Pinpoint the cell where the given text exists, returning its (x, y) midpoint coordinate. 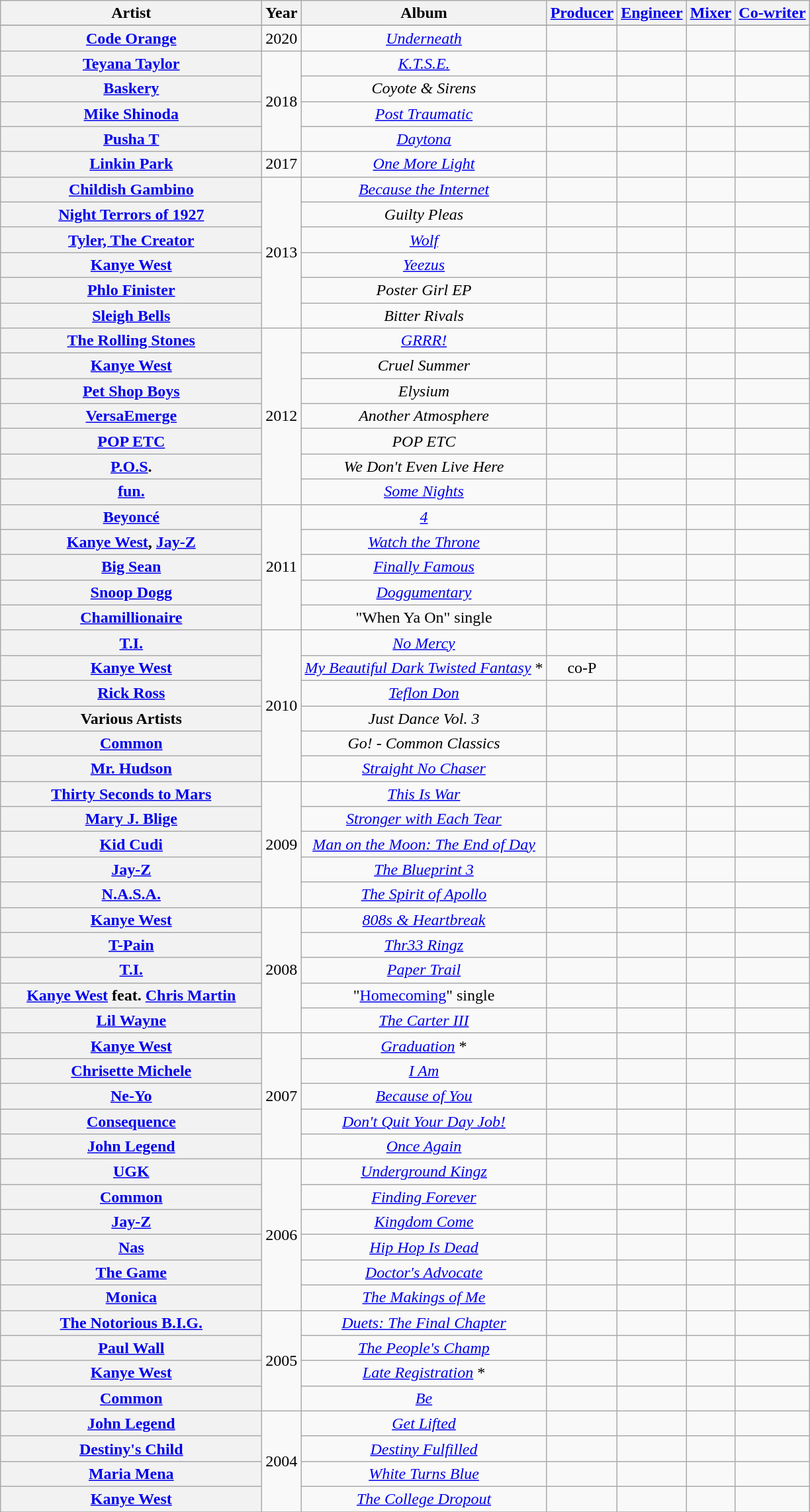
Paper Trail (424, 970)
Ne-Yo (131, 1096)
Daytona (424, 139)
The Notorious B.I.G. (131, 1323)
Chrisette Michele (131, 1071)
808s & Heartbreak (424, 920)
2012 (282, 416)
This Is War (424, 794)
Graduation * (424, 1045)
Late Registration * (424, 1373)
The Blueprint 3 (424, 869)
Co-writer (772, 13)
2018 (282, 101)
Poster Girl EP (424, 290)
Finally Famous (424, 567)
2005 (282, 1360)
Lil Wayne (131, 1020)
Pet Shop Boys (131, 391)
Year (282, 13)
Code Orange (131, 38)
P.O.S. (131, 467)
2008 (282, 970)
Be (424, 1398)
Once Again (424, 1147)
"Homecoming" single (424, 995)
No Mercy (424, 643)
N.A.S.A. (131, 895)
2010 (282, 705)
Get Lifted (424, 1423)
UGK (131, 1172)
Monica (131, 1298)
The Spirit of Apollo (424, 895)
Because of You (424, 1096)
Various Artists (131, 718)
Bitter Rivals (424, 316)
VersaEmerge (131, 416)
2013 (282, 252)
Mike Shinoda (131, 114)
The Game (131, 1272)
fun. (131, 492)
Guilty Pleas (424, 214)
Coyote & Sirens (424, 89)
My Beautiful Dark Twisted Fantasy * (424, 668)
Wolf (424, 240)
Mary J. Blige (131, 819)
Big Sean (131, 567)
Mixer (711, 13)
co-P (582, 668)
2007 (282, 1096)
Straight No Chaser (424, 769)
I Am (424, 1071)
Kanye West feat. Chris Martin (131, 995)
Destiny Fulfilled (424, 1448)
Night Terrors of 1927 (131, 214)
T-Pain (131, 945)
Nas (131, 1247)
Engineer (652, 13)
Kid Cudi (131, 844)
Underneath (424, 38)
4 (424, 517)
We Don't Even Live Here (424, 467)
Destiny's Child (131, 1448)
Childish Gambino (131, 189)
Elysium (424, 391)
Hip Hop Is Dead (424, 1247)
The Carter III (424, 1020)
Man on the Moon: The End of Day (424, 844)
Doggumentary (424, 592)
Kingdom Come (424, 1222)
Doctor's Advocate (424, 1272)
Snoop Dogg (131, 592)
Cruel Summer (424, 366)
"When Ya On" single (424, 617)
Rick Ross (131, 693)
Beyoncé (131, 517)
Watch the Throne (424, 542)
2011 (282, 567)
Consequence (131, 1122)
The People's Champ (424, 1348)
Teflon Don (424, 693)
Go! - Common Classics (424, 744)
Finding Forever (424, 1197)
Some Nights (424, 492)
2009 (282, 844)
2006 (282, 1235)
Another Atmosphere (424, 416)
Linkin Park (131, 164)
Teyana Taylor (131, 64)
Post Traumatic (424, 114)
2017 (282, 164)
Mr. Hudson (131, 769)
Chamillionaire (131, 617)
Thr33 Ringz (424, 945)
Baskery (131, 89)
Artist (131, 13)
Album (424, 13)
The College Dropout (424, 1499)
2004 (282, 1461)
Thirty Seconds to Mars (131, 794)
Duets: The Final Chapter (424, 1323)
Phlo Finister (131, 290)
Tyler, The Creator (131, 240)
Yeezus (424, 265)
Producer (582, 13)
The Rolling Stones (131, 341)
One More Light (424, 164)
Sleigh Bells (131, 316)
White Turns Blue (424, 1474)
Because the Internet (424, 189)
2020 (282, 38)
Underground Kingz (424, 1172)
GRRR! (424, 341)
Maria Mena (131, 1474)
Just Dance Vol. 3 (424, 718)
Kanye West, Jay-Z (131, 542)
The Makings of Me (424, 1298)
K.T.S.E. (424, 64)
Paul Wall (131, 1348)
Pusha T (131, 139)
Don't Quit Your Day Job! (424, 1122)
Stronger with Each Tear (424, 819)
